Provide the [X, Y] coordinate of the cell's center where the given text is located.  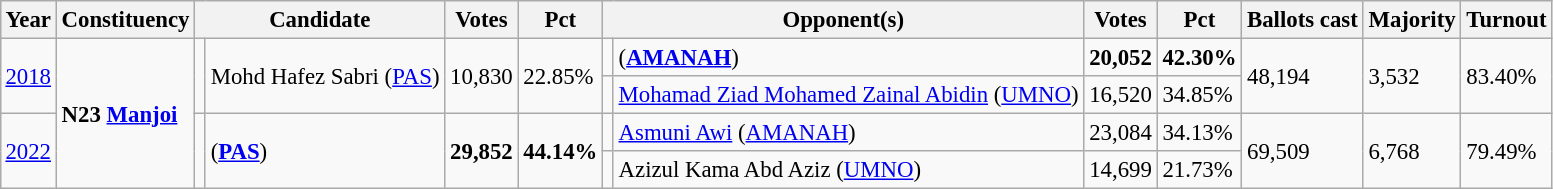
Constituency [125, 20]
Ballots cast [1302, 20]
20,052 [1120, 57]
29,852 [482, 152]
Mohamad Ziad Mohamed Zainal Abidin (UMNO) [848, 95]
21.73% [1200, 170]
Candidate [320, 20]
(AMANAH) [848, 57]
44.14% [560, 152]
N23 Manjoi [125, 113]
Mohd Hafez Sabri (PAS) [324, 76]
Opponent(s) [844, 20]
34.13% [1200, 133]
3,532 [1412, 76]
48,194 [1302, 76]
14,699 [1120, 170]
79.49% [1506, 152]
Azizul Kama Abd Aziz (UMNO) [848, 170]
Asmuni Awi (AMANAH) [848, 133]
83.40% [1506, 76]
16,520 [1120, 95]
10,830 [482, 76]
22.85% [560, 76]
6,768 [1412, 152]
Year [28, 20]
69,509 [1302, 152]
2022 [28, 152]
(PAS) [324, 152]
Turnout [1506, 20]
Majority [1412, 20]
42.30% [1200, 57]
23,084 [1120, 133]
34.85% [1200, 95]
2018 [28, 76]
